Find where the given text appears and provide that cell's center as (x, y) coordinate. 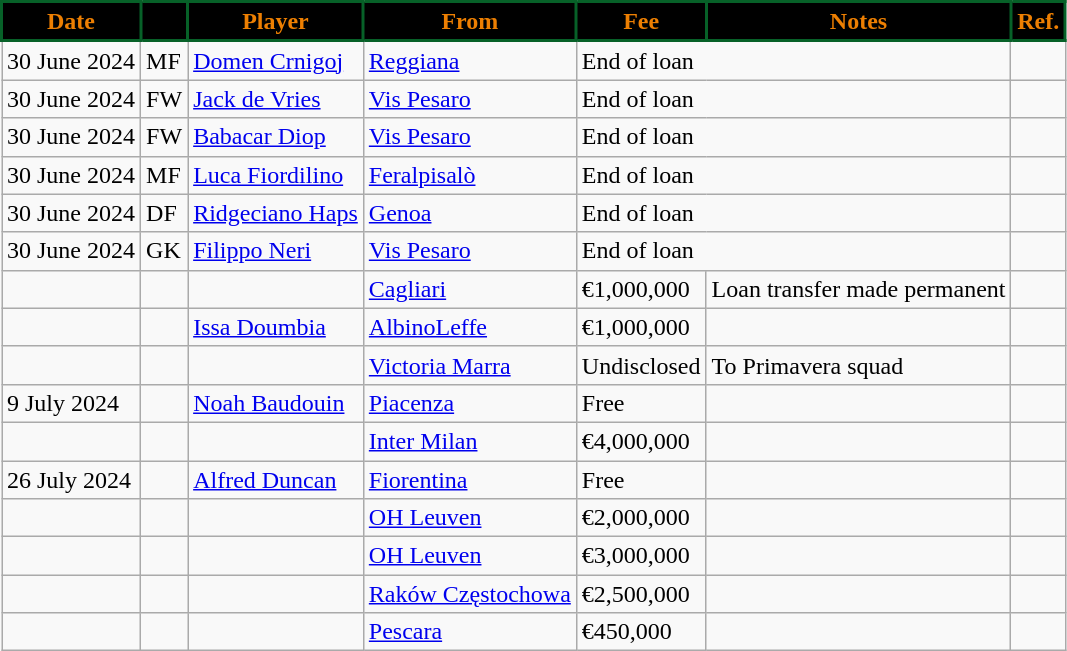
€4,000,000 (641, 441)
Ridgeciano Haps (276, 213)
Inter Milan (470, 441)
Notes (858, 22)
Raków Częstochowa (470, 594)
Ref. (1038, 22)
From (470, 22)
Player (276, 22)
GK (164, 251)
Genoa (470, 213)
Luca Fiordilino (276, 175)
Pescara (470, 632)
Piacenza (470, 403)
9 July 2024 (72, 403)
Filippo Neri (276, 251)
Feralpisalò (470, 175)
Noah Baudouin (276, 403)
AlbinoLeffe (470, 327)
€2,000,000 (641, 518)
Issa Doumbia (276, 327)
DF (164, 213)
Fiorentina (470, 479)
€3,000,000 (641, 556)
Jack de Vries (276, 99)
Undisclosed (641, 365)
Babacar Diop (276, 137)
Cagliari (470, 289)
Reggiana (470, 60)
To Primavera squad (858, 365)
Domen Crnigoj (276, 60)
Date (72, 22)
€2,500,000 (641, 594)
Fee (641, 22)
Victoria Marra (470, 365)
26 July 2024 (72, 479)
Loan transfer made permanent (858, 289)
€450,000 (641, 632)
Alfred Duncan (276, 479)
